Return the (X, Y) coordinate for the center point of the cell that contains the specified text.  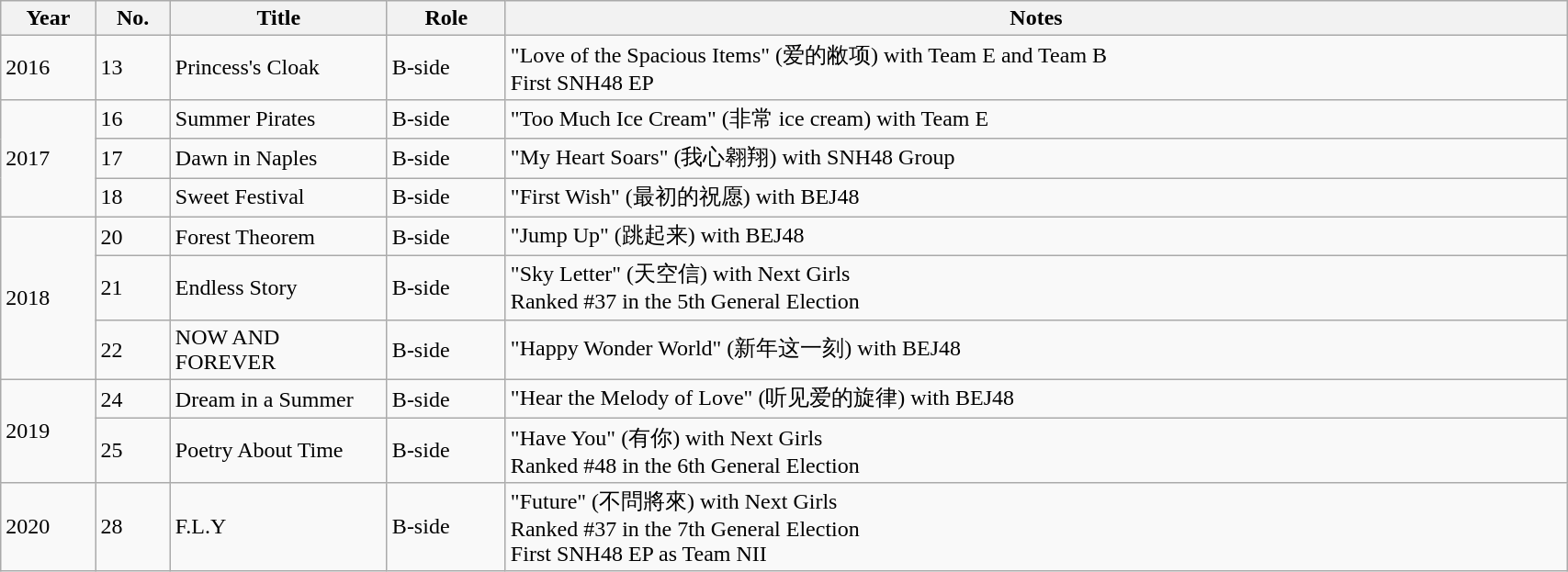
Dream in a Summer (278, 398)
Forest Theorem (278, 237)
Notes (1036, 18)
F.L.Y (278, 527)
Summer Pirates (278, 119)
"Sky Letter" (天空信) with Next GirlsRanked #37 in the 5th General Election (1036, 288)
NOW AND FOREVER (278, 349)
"My Heart Soars" (我心翱翔) with SNH48 Group (1036, 158)
Role (446, 18)
Dawn in Naples (278, 158)
28 (132, 527)
17 (132, 158)
"First Wish" (最初的祝愿) with BEJ48 (1036, 198)
"Too Much Ice Cream" (非常 ice cream) with Team E (1036, 119)
2018 (48, 297)
"Love of the Spacious Items" (爱的敝项) with Team E and Team BFirst SNH48 EP (1036, 68)
"Future" (不問將來) with Next GirlsRanked #37 in the 7th General ElectionFirst SNH48 EP as Team NII (1036, 527)
"Have You" (有你) with Next GirlsRanked #48 in the 6th General Election (1036, 451)
2020 (48, 527)
20 (132, 237)
16 (132, 119)
13 (132, 68)
24 (132, 398)
Sweet Festival (278, 198)
25 (132, 451)
"Jump Up" (跳起来) with BEJ48 (1036, 237)
2017 (48, 158)
21 (132, 288)
18 (132, 198)
Poetry About Time (278, 451)
2019 (48, 431)
"Hear the Melody of Love" (听见爱的旋律) with BEJ48 (1036, 398)
22 (132, 349)
2016 (48, 68)
Princess's Cloak (278, 68)
Year (48, 18)
No. (132, 18)
Title (278, 18)
Endless Story (278, 288)
"Happy Wonder World" (新年这一刻) with BEJ48 (1036, 349)
